Locate the cell with the specified text and output its [x, y] center coordinate. 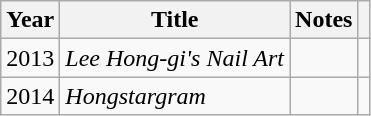
2014 [30, 96]
Lee Hong-gi's Nail Art [175, 58]
2013 [30, 58]
Title [175, 20]
Year [30, 20]
Notes [324, 20]
Hongstargram [175, 96]
